Return (x, y) of the center of cell containing provided text 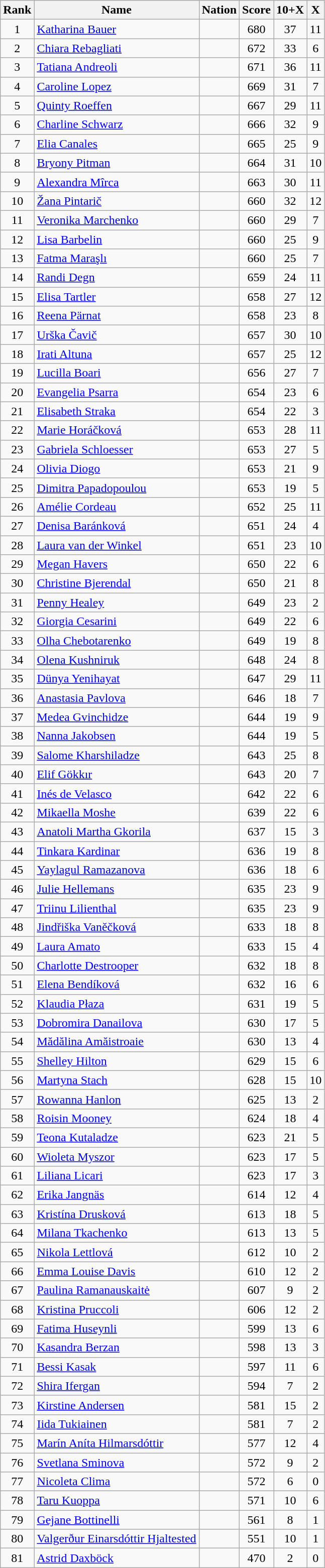
48 (17, 927)
78 (17, 1501)
Penny Healey (117, 602)
571 (257, 1501)
Dimitra Papadopoulou (117, 488)
Bessi Kasak (117, 1367)
610 (257, 1271)
612 (257, 1252)
Fatma Maraşlı (117, 259)
577 (257, 1443)
Gabriela Schloesser (117, 449)
Shelley Hilton (117, 1061)
Elif Gökkır (117, 774)
Jindřiška Vaněčková (117, 927)
80 (17, 1539)
Fatima Huseynli (117, 1329)
561 (257, 1520)
664 (257, 163)
599 (257, 1329)
Randi Degn (117, 278)
26 (17, 507)
45 (17, 870)
81 (17, 1558)
667 (257, 105)
Taru Kuoppa (117, 1501)
594 (257, 1386)
Urška Čavič (117, 335)
Medea Gvinchidze (117, 717)
Nikola Lettlová (117, 1252)
54 (17, 1042)
Elisabeth Straka (117, 411)
46 (17, 889)
47 (17, 908)
Klaudia Płaza (117, 1004)
606 (257, 1309)
Inés de Velasco (117, 793)
Erika Jangnäs (117, 1195)
59 (17, 1137)
Julie Hellemans (117, 889)
57 (17, 1099)
77 (17, 1482)
Veronika Marchenko (117, 220)
Katharina Bauer (117, 29)
Milana Tkachenko (117, 1233)
637 (257, 831)
Triinu Lilienthal (117, 908)
639 (257, 812)
Amélie Cordeau (117, 507)
71 (17, 1367)
Olena Kushniruk (117, 660)
42 (17, 812)
Iida Tukiainen (117, 1424)
Elia Canales (117, 144)
68 (17, 1309)
Žana Pintarič (117, 201)
50 (17, 966)
656 (257, 373)
Mădălina Amăistroaie (117, 1042)
Megan Havers (117, 564)
669 (257, 86)
Lisa Barbelin (117, 239)
76 (17, 1463)
470 (257, 1558)
666 (257, 125)
62 (17, 1195)
Astrid Daxböck (117, 1558)
Elena Bendíková (117, 985)
X (315, 10)
Mikaella Moshe (117, 812)
Kristina Pruccoli (117, 1309)
659 (257, 278)
69 (17, 1329)
624 (257, 1118)
Wioleta Myszor (117, 1156)
648 (257, 660)
Svetlana Sminova (117, 1463)
Score (257, 10)
Marie Horáčková (117, 430)
Olha Chebotarenko (117, 641)
Charline Schwarz (117, 125)
61 (17, 1176)
Shira Ifergan (117, 1386)
72 (17, 1386)
607 (257, 1290)
665 (257, 144)
79 (17, 1520)
Marín Aníta Hilmarsdóttir (117, 1443)
64 (17, 1233)
Roisin Mooney (117, 1118)
Lucilla Boari (117, 373)
Caroline Lopez (117, 86)
70 (17, 1348)
56 (17, 1080)
Bryony Pitman (117, 163)
Nanna Jakobsen (117, 736)
Martyna Stach (117, 1080)
Salome Kharshiladze (117, 755)
Liliana Licari (117, 1176)
74 (17, 1424)
65 (17, 1252)
Gejane Bottinelli (117, 1520)
672 (257, 48)
Alexandra Mîrca (117, 182)
39 (17, 755)
628 (257, 1080)
Anatoli Martha Gkorila (117, 831)
67 (17, 1290)
Nation (219, 10)
63 (17, 1214)
Anastasia Pavlova (117, 698)
73 (17, 1405)
629 (257, 1061)
40 (17, 774)
Kristína Drusková (117, 1214)
Tinkara Kardinar (117, 851)
597 (257, 1367)
Paulina Ramanauskaitė (117, 1290)
Laura Amato (117, 946)
671 (257, 67)
53 (17, 1023)
Elisa Tartler (117, 297)
35 (17, 679)
Tatiana Andreoli (117, 67)
Quinty Roeffen (117, 105)
598 (257, 1348)
Olivia Diogo (117, 468)
Charlotte Destrooper (117, 966)
75 (17, 1443)
551 (257, 1539)
Christine Bjerendal (117, 583)
Kirstine Andersen (117, 1405)
Laura van der Winkel (117, 545)
Denisa Baránková (117, 526)
646 (257, 698)
Nicoleta Clima (117, 1482)
43 (17, 831)
49 (17, 946)
647 (257, 679)
Name (117, 10)
652 (257, 507)
Teona Kutaladze (117, 1137)
41 (17, 793)
Dünya Yenihayat (117, 679)
Valgerður Einarsdóttir Hjaltested (117, 1539)
Yaylagul Ramazanova (117, 870)
44 (17, 851)
10+X (290, 10)
51 (17, 985)
Giorgia Cesarini (117, 622)
55 (17, 1061)
625 (257, 1099)
Emma Louise Davis (117, 1271)
614 (257, 1195)
14 (17, 278)
680 (257, 29)
Rank (17, 10)
631 (257, 1004)
60 (17, 1156)
Dobromira Danailova (117, 1023)
Chiara Rebagliati (117, 48)
58 (17, 1118)
663 (257, 182)
66 (17, 1271)
52 (17, 1004)
Irati Altuna (117, 354)
Reena Pärnat (117, 316)
34 (17, 660)
Evangelia Psarra (117, 392)
Kasandra Berzan (117, 1348)
Rowanna Hanlon (117, 1099)
38 (17, 736)
642 (257, 793)
